From the cell containing the given text, extract its center point as (x, y) coordinate. 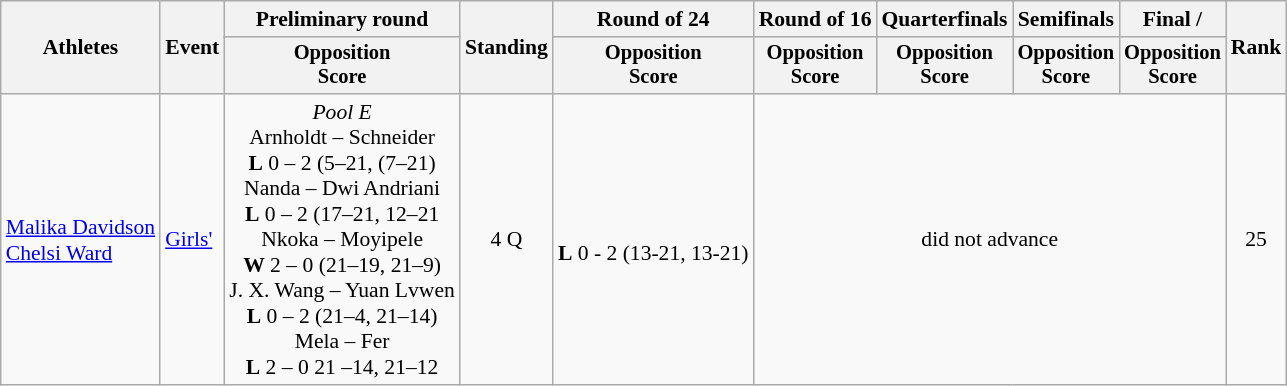
did not advance (990, 240)
L 0 - 2 (13-21, 13-21) (654, 240)
Preliminary round (342, 19)
Round of 24 (654, 19)
Semifinals (1066, 19)
Standing (506, 48)
Rank (1256, 48)
Malika DavidsonChelsi Ward (80, 240)
Event (192, 48)
Round of 16 (816, 19)
Final / (1172, 19)
25 (1256, 240)
Girls' (192, 240)
Quarterfinals (945, 19)
4 Q (506, 240)
Athletes (80, 48)
